Locate the cell with the specified text and output its (x, y) center coordinate. 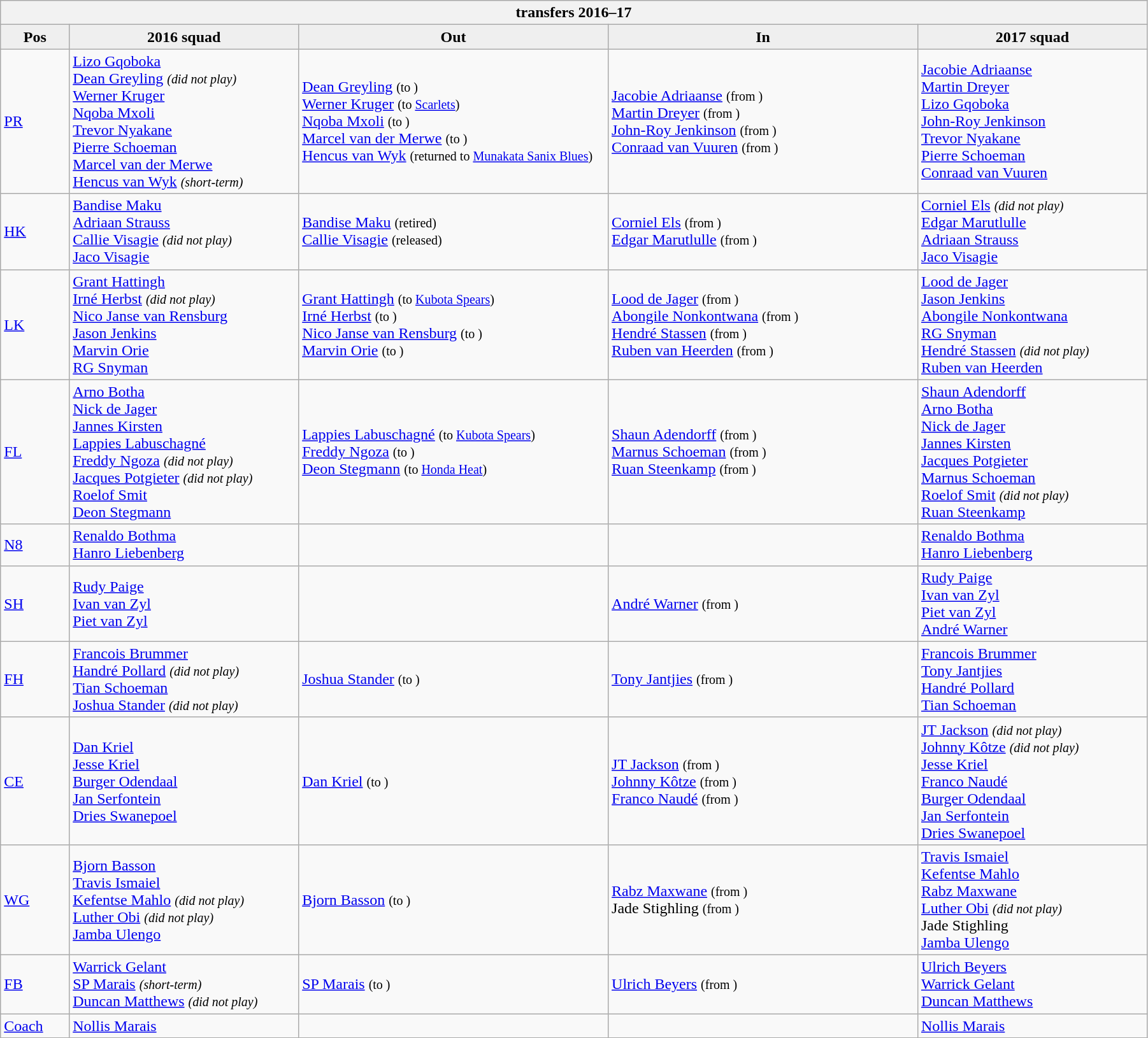
Lood de Jager (from ) Abongile Nonkontwana (from ) Hendré Stassen (from ) Ruben van Heerden (from ) (763, 325)
Francois Brummer Handré Pollard (did not play) Tian Schoeman Joshua Stander (did not play) (184, 679)
Grant Hattingh Irné Herbst (did not play) Nico Janse van Rensburg Jason Jenkins Marvin Orie RG Snyman (184, 325)
André Warner (from ) (763, 604)
Lizo Gqoboka Dean Greyling (did not play) Werner Kruger Nqoba Mxoli Trevor Nyakane Pierre Schoeman Marcel van der Merwe Hencus van Wyk (short-term) (184, 121)
Rudy Paige Ivan van Zyl Piet van Zyl (184, 604)
Coach (35, 1026)
CE (35, 781)
JT Jackson (did not play) Johnny Kôtze (did not play) Jesse Kriel Franco Naudé Burger Odendaal Jan Serfontein Dries Swanepoel (1032, 781)
WG (35, 899)
Corniel Els (from ) Edgar Marutlulle (from ) (763, 232)
2016 squad (184, 37)
Rabz Maxwane (from ) Jade Stighling (from ) (763, 899)
PR (35, 121)
Tony Jantjies (from ) (763, 679)
Grant Hattingh (to Kubota Spears) Irné Herbst (to ) Nico Janse van Rensburg (to ) Marvin Orie (to ) (454, 325)
Bjorn Basson (to ) (454, 899)
Jacobie Adriaanse (from ) Martin Dreyer (from ) John-Roy Jenkinson (from ) Conraad van Vuuren (from ) (763, 121)
Rudy Paige Ivan van Zyl Piet van Zyl André Warner (1032, 604)
Corniel Els (did not play) Edgar Marutlulle Adriaan Strauss Jaco Visagie (1032, 232)
Pos (35, 37)
Francois Brummer Tony Jantjies Handré Pollard Tian Schoeman (1032, 679)
In (763, 37)
JT Jackson (from ) Johnny Kôtze (from ) Franco Naudé (from ) (763, 781)
Shaun Adendorff Arno Botha Nick de Jager Jannes Kirsten Jacques Potgieter Marnus Schoeman Roelof Smit (did not play) Ruan Steenkamp (1032, 452)
Lood de Jager Jason Jenkins Abongile Nonkontwana RG Snyman Hendré Stassen (did not play) Ruben van Heerden (1032, 325)
Warrick Gelant SP Marais (short-term) Duncan Matthews (did not play) (184, 984)
HK (35, 232)
Dan Kriel (to ) (454, 781)
Ulrich Beyers Warrick Gelant Duncan Matthews (1032, 984)
Bandise Maku (retired) Callie Visagie (released) (454, 232)
LK (35, 325)
Lappies Labuschagné (to Kubota Spears) Freddy Ngoza (to ) Deon Stegmann (to Honda Heat) (454, 452)
N8 (35, 545)
SH (35, 604)
Travis Ismaiel Kefentse Mahlo Rabz Maxwane Luther Obi (did not play) Jade Stighling Jamba Ulengo (1032, 899)
Jacobie Adriaanse Martin Dreyer Lizo Gqoboka John-Roy Jenkinson Trevor Nyakane Pierre Schoeman Conraad van Vuuren (1032, 121)
Out (454, 37)
SP Marais (to ) (454, 984)
FB (35, 984)
Shaun Adendorff (from ) Marnus Schoeman (from ) Ruan Steenkamp (from ) (763, 452)
Ulrich Beyers (from ) (763, 984)
Dean Greyling (to ) Werner Kruger (to Scarlets) Nqoba Mxoli (to ) Marcel van der Merwe (to ) Hencus van Wyk (returned to Munakata Sanix Blues) (454, 121)
FH (35, 679)
2017 squad (1032, 37)
transfers 2016–17 (574, 13)
FL (35, 452)
Bandise Maku Adriaan Strauss Callie Visagie (did not play) Jaco Visagie (184, 232)
Arno Botha Nick de Jager Jannes Kirsten Lappies Labuschagné Freddy Ngoza (did not play) Jacques Potgieter (did not play) Roelof Smit Deon Stegmann (184, 452)
Bjorn Basson Travis Ismaiel Kefentse Mahlo (did not play) Luther Obi (did not play) Jamba Ulengo (184, 899)
Joshua Stander (to ) (454, 679)
Dan Kriel Jesse Kriel Burger Odendaal Jan Serfontein Dries Swanepoel (184, 781)
